Return the [x, y] coordinate for the center point of the cell that contains the specified text.  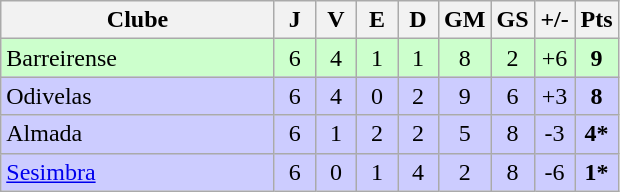
+/- [554, 20]
D [418, 20]
1* [596, 172]
GS [512, 20]
Sesimbra [138, 172]
Clube [138, 20]
+3 [554, 96]
+6 [554, 58]
E [376, 20]
J [294, 20]
Pts [596, 20]
Barreirense [138, 58]
5 [465, 134]
4* [596, 134]
-3 [554, 134]
-6 [554, 172]
V [336, 20]
Odivelas [138, 96]
Almada [138, 134]
GM [465, 20]
